For the text-containing cell, return its midpoint in (x, y) coordinate format. 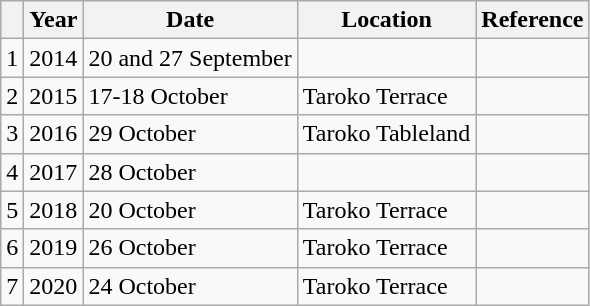
20 and 27 September (190, 58)
24 October (190, 286)
Year (54, 20)
20 October (190, 210)
2 (12, 96)
2015 (54, 96)
6 (12, 248)
26 October (190, 248)
29 October (190, 134)
Location (386, 20)
2017 (54, 172)
1 (12, 58)
3 (12, 134)
2018 (54, 210)
2020 (54, 286)
7 (12, 286)
2016 (54, 134)
Date (190, 20)
17-18 October (190, 96)
5 (12, 210)
Reference (532, 20)
28 October (190, 172)
2019 (54, 248)
Taroko Tableland (386, 134)
2014 (54, 58)
4 (12, 172)
